Capture the cell that displays the provided text and extract its [x, y] central coordinate. 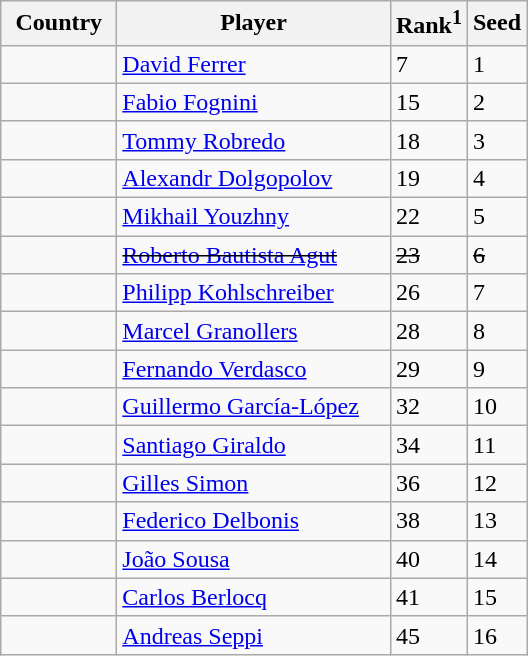
12 [496, 483]
11 [496, 445]
28 [428, 331]
5 [496, 217]
26 [428, 293]
Country [59, 24]
Rank1 [428, 24]
4 [496, 178]
João Sousa [254, 559]
Fernando Verdasco [254, 369]
19 [428, 178]
2 [496, 102]
34 [428, 445]
41 [428, 597]
Roberto Bautista Agut [254, 255]
Tommy Robredo [254, 140]
8 [496, 331]
Carlos Berlocq [254, 597]
Philipp Kohlschreiber [254, 293]
3 [496, 140]
Seed [496, 24]
36 [428, 483]
45 [428, 635]
38 [428, 521]
10 [496, 407]
Gilles Simon [254, 483]
Andreas Seppi [254, 635]
22 [428, 217]
13 [496, 521]
23 [428, 255]
Fabio Fognini [254, 102]
14 [496, 559]
Marcel Granollers [254, 331]
Alexandr Dolgopolov [254, 178]
Federico Delbonis [254, 521]
Mikhail Youzhny [254, 217]
18 [428, 140]
40 [428, 559]
16 [496, 635]
Santiago Giraldo [254, 445]
Player [254, 24]
9 [496, 369]
Guillermo García-López [254, 407]
29 [428, 369]
32 [428, 407]
1 [496, 64]
6 [496, 255]
David Ferrer [254, 64]
